Provide the (x, y) coordinate of the cell's center where the given text is located.  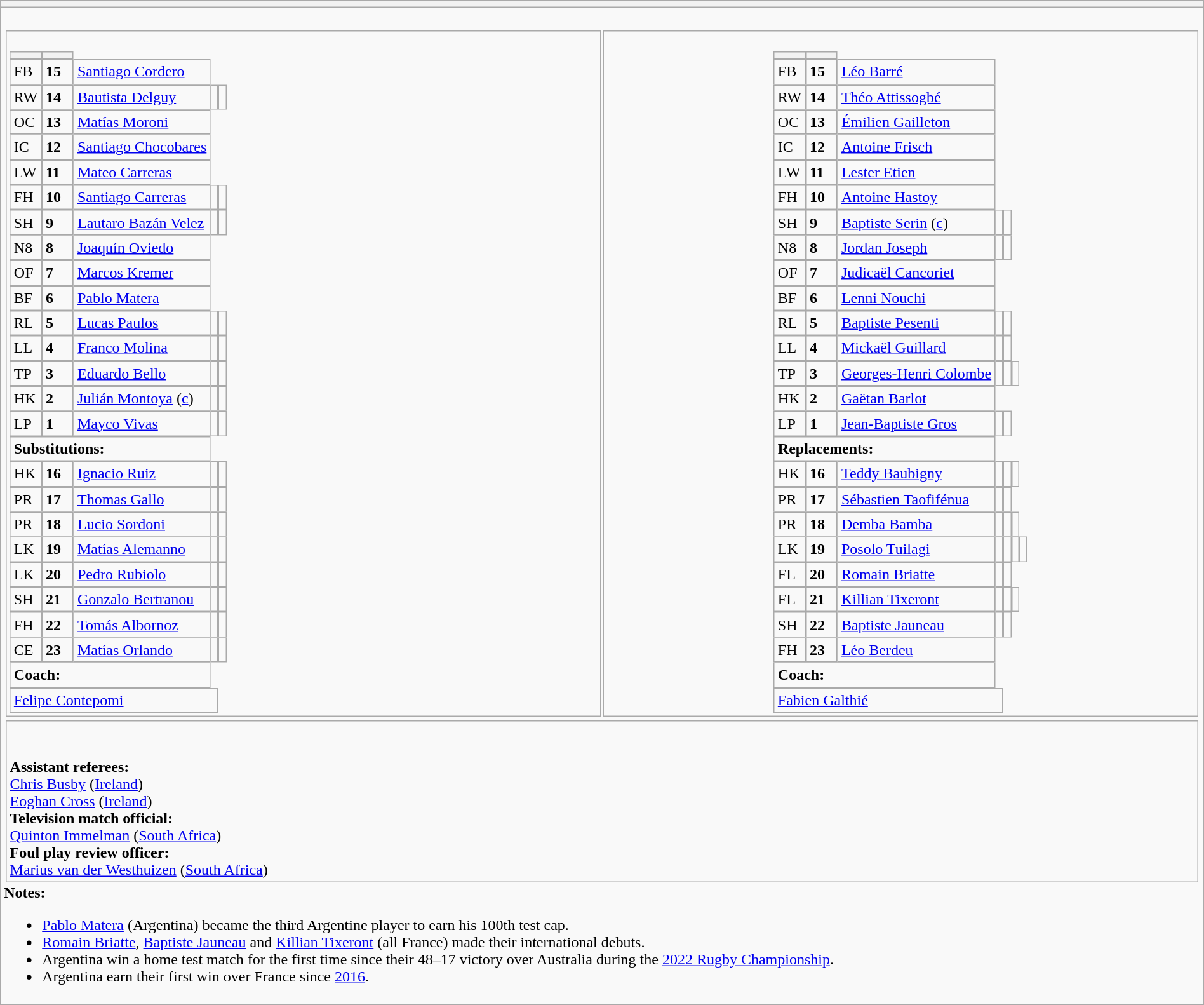
Romain Briatte (917, 574)
CE (26, 650)
Mayco Vivas (142, 424)
Théo Attissogbé (917, 97)
Lester Etien (917, 172)
Posolo Tuilagi (917, 550)
Sébastien Taofifénua (917, 499)
Jordan Joseph (917, 248)
Teddy Baubigny (917, 474)
Fabien Galthié (889, 700)
Marcos Kremer (142, 273)
Bautista Delguy (142, 97)
Lenni Nouchi (917, 298)
Santiago Carreras (142, 198)
Matías Alemanno (142, 550)
Santiago Cordero (142, 72)
Baptiste Jauneau (917, 625)
Felipe Contepomi (114, 700)
Judicaël Cancoriet (917, 273)
Gonzalo Bertranou (142, 600)
Thomas Gallo (142, 499)
Baptiste Pesenti (917, 323)
Ignacio Ruiz (142, 474)
Antoine Frisch (917, 147)
Eduardo Bello (142, 374)
Substitutions: (110, 449)
Joaquín Oviedo (142, 248)
Matías Moroni (142, 122)
Replacements: (885, 449)
Georges-Henri Colombe (917, 374)
Émilien Gailleton (917, 122)
Gaëtan Barlot (917, 399)
Léo Berdeu (917, 650)
Lucas Paulos (142, 323)
Santiago Chocobares (142, 147)
Antoine Hastoy (917, 198)
Lucio Sordoni (142, 524)
Tomás Albornoz (142, 625)
Mickaël Guillard (917, 348)
Jean-Baptiste Gros (917, 424)
Mateo Carreras (142, 172)
Killian Tixeront (917, 600)
Lautaro Bazán Velez (142, 223)
Julián Montoya (c) (142, 399)
Pedro Rubiolo (142, 574)
Léo Barré (917, 72)
Demba Bamba (917, 524)
Franco Molina (142, 348)
Baptiste Serin (c) (917, 223)
Matías Orlando (142, 650)
Pablo Matera (142, 298)
